Identify which cell holds the provided text, then report its [X, Y] central coordinate. 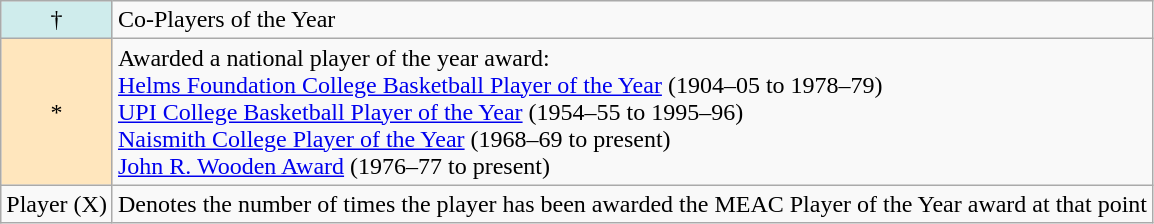
Co-Players of the Year [632, 20]
Denotes the number of times the player has been awarded the MEAC Player of the Year award at that point [632, 204]
Player (X) [57, 204]
* [57, 112]
† [57, 20]
